Pinpoint the cell where the given text exists, returning its [X, Y] midpoint coordinate. 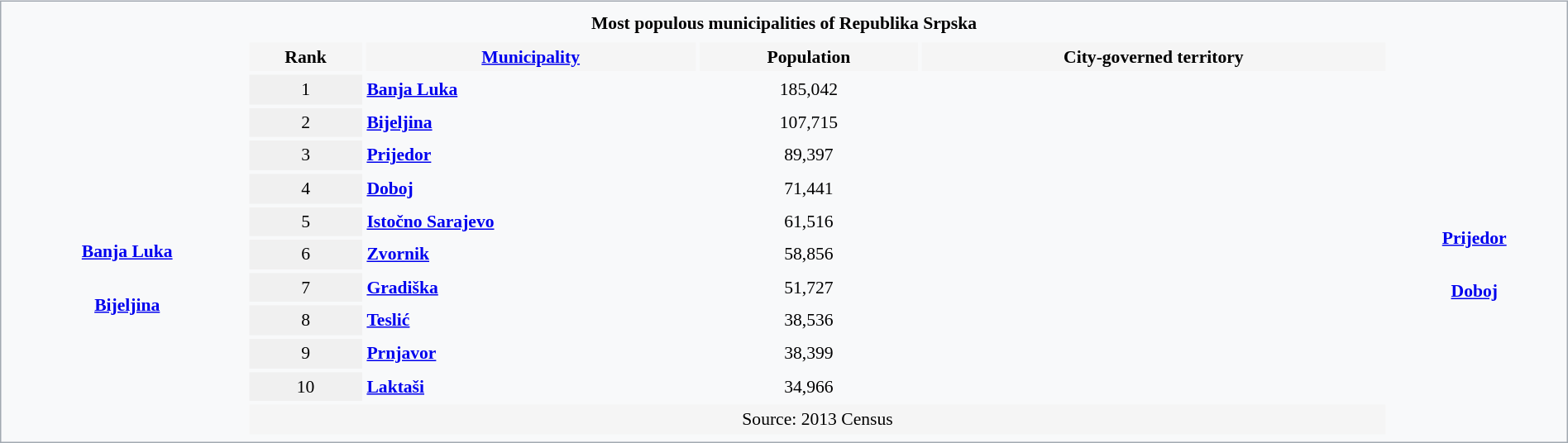
Prijedor Doboj [1475, 238]
Prnjavor [531, 354]
3 [306, 155]
7 [306, 288]
61,516 [809, 221]
Source: 2013 Census [818, 420]
10 [306, 387]
Zvornik [531, 255]
1 [306, 89]
38,399 [809, 354]
71,441 [809, 188]
Doboj [531, 188]
Most populous municipalities of Republika Srpska [784, 23]
Prijedor [531, 155]
4 [306, 188]
2 [306, 122]
6 [306, 255]
51,727 [809, 288]
Istočno Sarajevo [531, 221]
9 [306, 354]
38,536 [809, 321]
58,856 [809, 255]
89,397 [809, 155]
Municipality [531, 56]
Laktaši [531, 387]
Gradiška [531, 288]
City-governed territory [1153, 56]
185,042 [809, 89]
8 [306, 321]
Banja Luka Bijeljina [127, 238]
Rank [306, 56]
107,715 [809, 122]
Banja Luka [531, 89]
Bijeljina [531, 122]
Population [809, 56]
Teslić [531, 321]
5 [306, 221]
34,966 [809, 387]
